Extract the [X, Y] coordinate from the center of the cell holding the provided text.  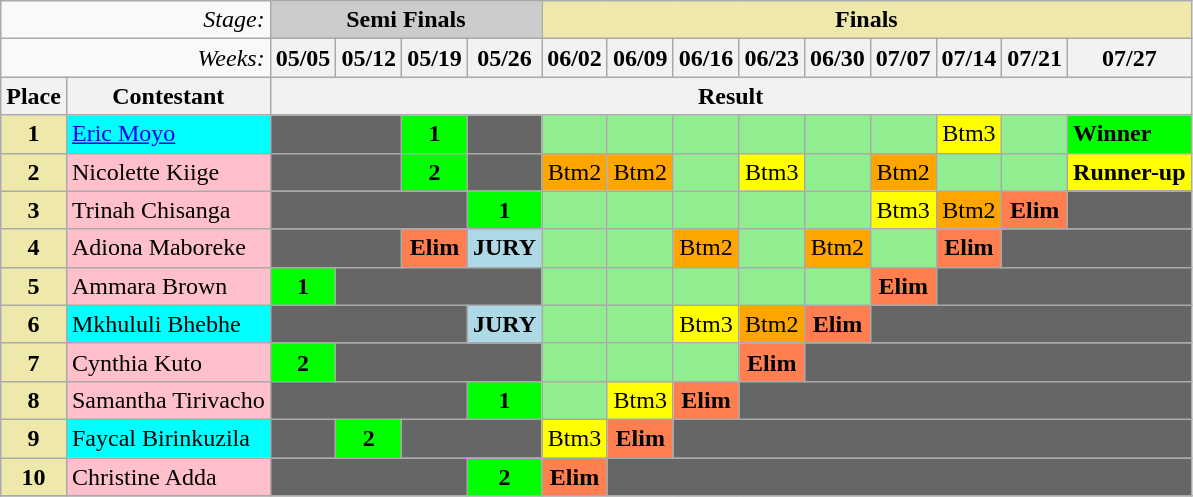
Trinah Chisanga [168, 210]
Finals [866, 20]
Stage: [136, 20]
9 [34, 438]
Samantha Tirivacho [168, 400]
05/12 [369, 58]
Runner-up [1130, 172]
Winner [1130, 134]
Christine Adda [168, 477]
07/07 [903, 58]
07/27 [1130, 58]
Eric Moyo [168, 134]
Cynthia Kuto [168, 362]
05/05 [303, 58]
4 [34, 248]
06/30 [838, 58]
6 [34, 324]
Result [730, 96]
Place [34, 96]
Weeks: [136, 58]
05/19 [435, 58]
3 [34, 210]
7 [34, 362]
Mkhululi Bhebhe [168, 324]
Semi Finals [406, 20]
5 [34, 286]
06/16 [706, 58]
Nicolette Kiige [168, 172]
06/23 [772, 58]
06/02 [575, 58]
Adiona Maboreke [168, 248]
Faycal Birinkuzila [168, 438]
10 [34, 477]
Ammara Brown [168, 286]
Contestant [168, 96]
8 [34, 400]
07/21 [1035, 58]
05/26 [504, 58]
07/14 [969, 58]
06/09 [640, 58]
